Provide the (X, Y) coordinate of the cell's center where the given text is located.  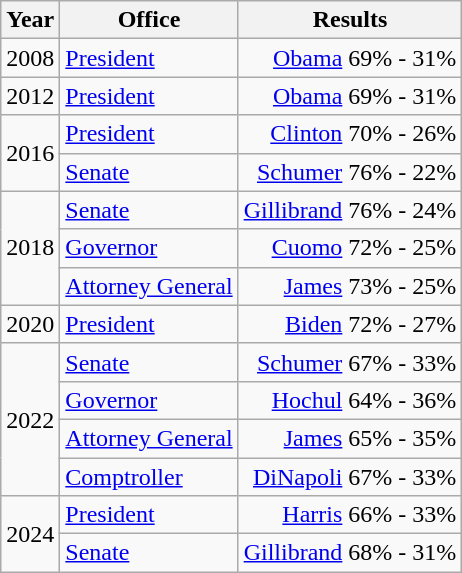
Comptroller (149, 477)
2022 (30, 419)
James 65% - 35% (350, 438)
Gillibrand 76% - 24% (350, 210)
Gillibrand 68% - 31% (350, 553)
Hochul 64% - 36% (350, 400)
Harris 66% - 33% (350, 515)
2018 (30, 248)
James 73% - 25% (350, 286)
DiNapoli 67% - 33% (350, 477)
Results (350, 20)
Office (149, 20)
Biden 72% - 27% (350, 324)
Clinton 70% - 26% (350, 134)
2012 (30, 96)
Schumer 76% - 22% (350, 172)
2020 (30, 324)
Year (30, 20)
2024 (30, 534)
Schumer 67% - 33% (350, 362)
2008 (30, 58)
Cuomo 72% - 25% (350, 248)
2016 (30, 153)
